For the text-containing cell, return its midpoint in [X, Y] coordinate format. 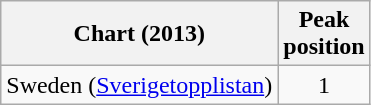
Sweden (Sverigetopplistan) [140, 85]
1 [324, 85]
Chart (2013) [140, 34]
Peakposition [324, 34]
